Pinpoint the cell where the given text exists, returning its (x, y) midpoint coordinate. 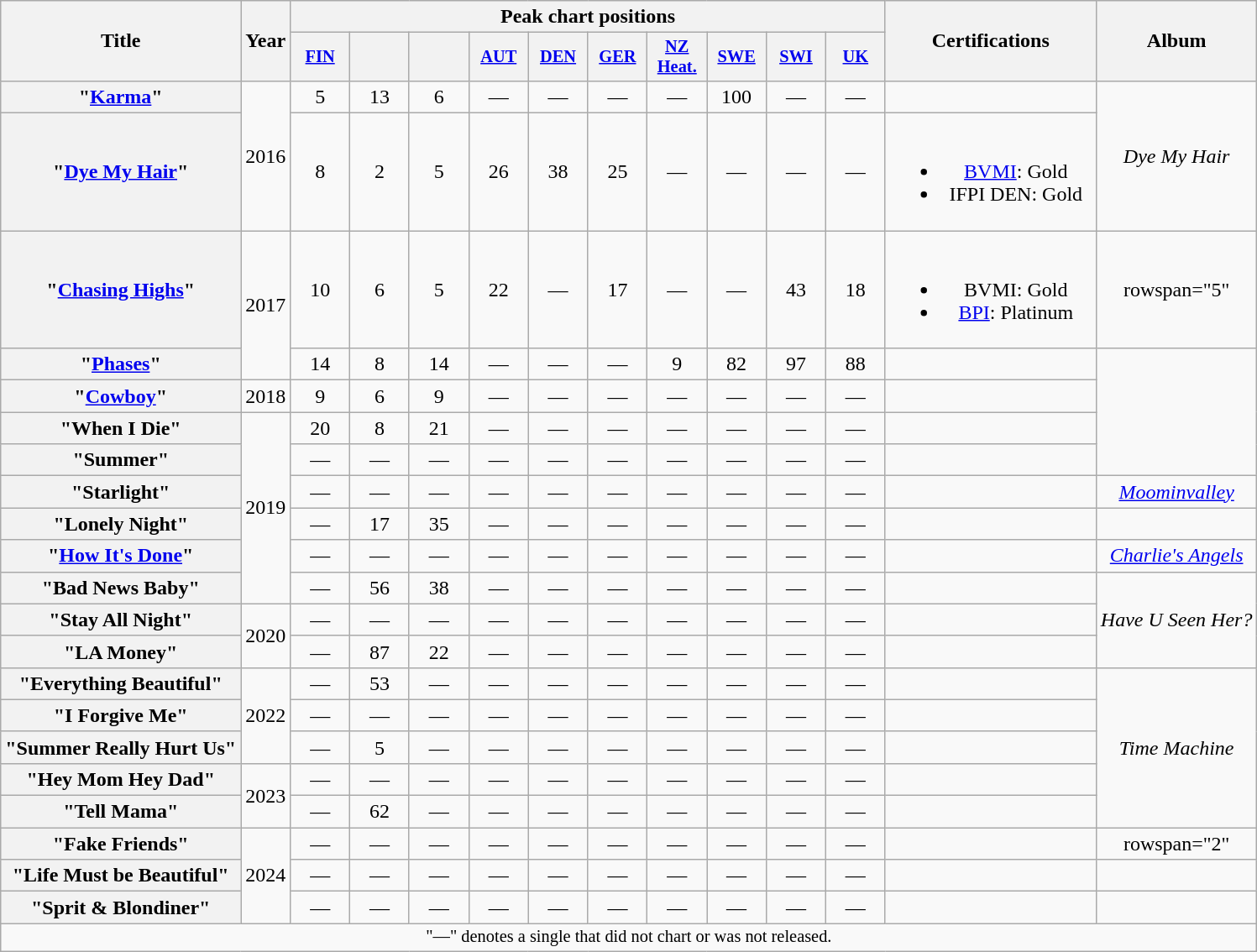
53 (380, 683)
2 (380, 172)
20 (321, 428)
"Stay All Night" (121, 620)
"Summer" (121, 460)
2020 (265, 636)
Title (121, 41)
"Karma" (121, 97)
"When I Die" (121, 428)
NZHeat. (677, 57)
2016 (265, 155)
"How It's Done" (121, 556)
100 (737, 97)
"Life Must be Beautiful" (121, 876)
"Phases" (121, 364)
"Fake Friends" (121, 844)
87 (380, 651)
Time Machine (1176, 747)
"Hey Mom Hey Dad" (121, 779)
"Starlight" (121, 492)
"Chasing Highs" (121, 290)
26 (499, 172)
56 (380, 588)
62 (380, 812)
AUT (499, 57)
97 (796, 364)
"Sprit & Blondiner" (121, 908)
35 (438, 524)
"LA Money" (121, 651)
Album (1176, 41)
"Everything Beautiful" (121, 683)
2019 (265, 508)
SWI (796, 57)
DEN (558, 57)
"—" denotes a single that did not chart or was not released. (629, 938)
"Dye My Hair" (121, 172)
2023 (265, 795)
43 (796, 290)
2018 (265, 396)
rowspan="5" (1176, 290)
82 (737, 364)
Have U Seen Her? (1176, 620)
"Lonely Night" (121, 524)
Dye My Hair (1176, 155)
10 (321, 290)
UK (855, 57)
rowspan="2" (1176, 844)
2017 (265, 306)
GER (618, 57)
BVMI: GoldIFPI DEN: Gold (991, 172)
21 (438, 428)
Charlie's Angels (1176, 556)
SWE (737, 57)
Year (265, 41)
"Cowboy" (121, 396)
Moominvalley (1176, 492)
13 (380, 97)
"Tell Mama" (121, 812)
FIN (321, 57)
BVMI: GoldBPI: Platinum (991, 290)
Peak chart positions (588, 17)
25 (618, 172)
Certifications (991, 41)
"I Forgive Me" (121, 715)
"Bad News Baby" (121, 588)
2024 (265, 876)
2022 (265, 715)
88 (855, 364)
18 (855, 290)
"Summer Really Hurt Us" (121, 747)
